Capture the cell that displays the provided text and extract its (X, Y) central coordinate. 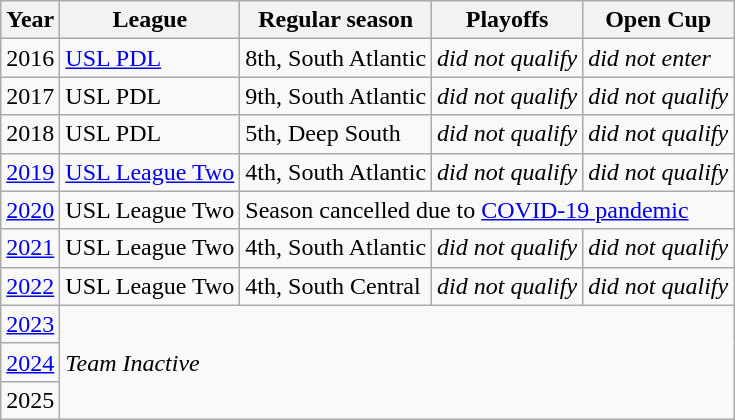
2017 (30, 96)
League (150, 20)
9th, South Atlantic (336, 96)
Season cancelled due to COVID-19 pandemic (487, 210)
2019 (30, 172)
2025 (30, 400)
Regular season (336, 20)
2016 (30, 58)
Team Inactive (397, 362)
2018 (30, 134)
Year (30, 20)
did not enter (658, 58)
4th, South Central (336, 286)
2023 (30, 324)
8th, South Atlantic (336, 58)
2022 (30, 286)
2021 (30, 248)
Playoffs (508, 20)
2024 (30, 362)
Open Cup (658, 20)
5th, Deep South (336, 134)
2020 (30, 210)
